Provide the [X, Y] coordinate of the cell's center where the given text is located.  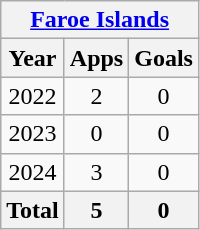
Total [33, 210]
2 [96, 96]
2023 [33, 134]
Year [33, 58]
3 [96, 172]
2024 [33, 172]
2022 [33, 96]
Faroe Islands [100, 20]
Apps [96, 58]
Goals [164, 58]
5 [96, 210]
